Locate the cell with the specified text and output its [x, y] center coordinate. 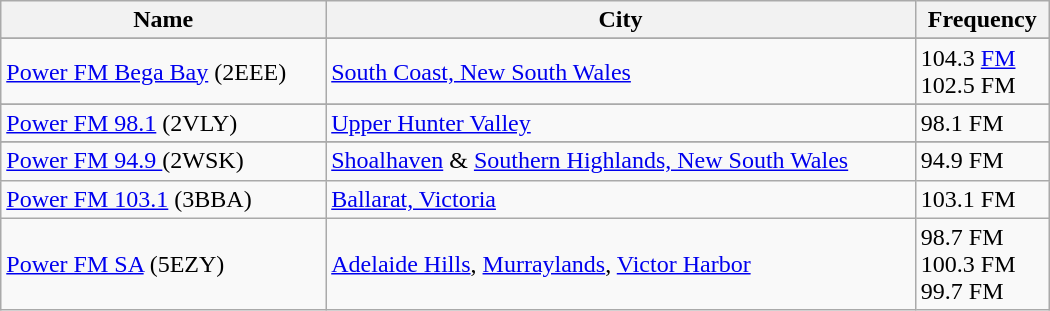
Power FM 94.9 (2WSK) [164, 161]
Power FM Bega Bay (2EEE) [164, 72]
Shoalhaven & Southern Highlands, New South Wales [621, 161]
Power FM 98.1 (2VLY) [164, 123]
103.1 FM [982, 199]
98.1 FM [982, 123]
Ballarat, Victoria [621, 199]
Name [164, 20]
Power FM 103.1 (3BBA) [164, 199]
Upper Hunter Valley [621, 123]
South Coast, New South Wales [621, 72]
104.3 FM102.5 FM [982, 72]
Adelaide Hills, Murraylands, Victor Harbor [621, 264]
Power FM SA (5EZY) [164, 264]
City [621, 20]
Frequency [982, 20]
98.7 FM100.3 FM99.7 FM [982, 264]
94.9 FM [982, 161]
